Pinpoint the cell where the given text exists, returning its (x, y) midpoint coordinate. 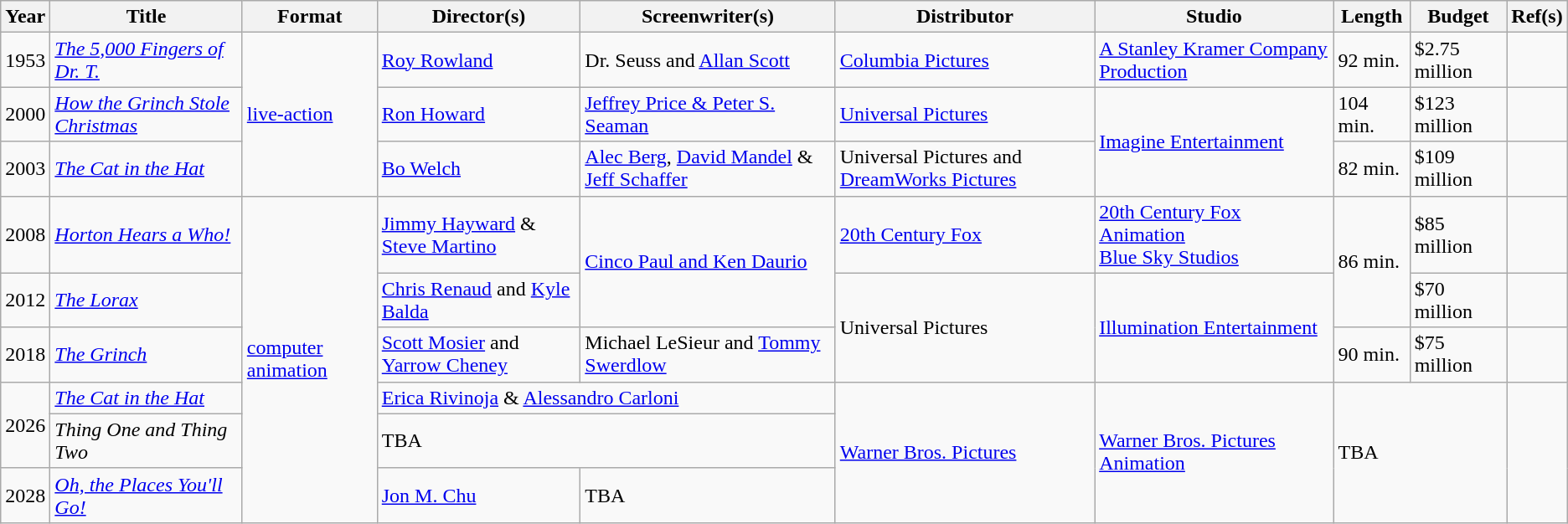
1953 (25, 60)
Erica Rivinoja & Alessandro Carloni (606, 398)
Budget (1458, 17)
2026 (25, 425)
Length (1372, 17)
Imagine Entertainment (1215, 141)
Warner Bros. Pictures (965, 452)
20th Century Fox AnimationBlue Sky Studios (1215, 234)
$109 million (1458, 169)
Warner Bros. Pictures Animation (1215, 452)
Illumination Entertainment (1215, 327)
104 min. (1372, 114)
Chris Renaud and Kyle Balda (479, 300)
Jeffrey Price & Peter S. Seaman (708, 114)
Distributor (965, 17)
Roy Rowland (479, 60)
Bo Welch (479, 169)
$75 million (1458, 355)
How the Grinch Stole Christmas (146, 114)
2000 (25, 114)
$2.75 million (1458, 60)
86 min. (1372, 261)
Oh, the Places You'll Go! (146, 496)
2008 (25, 234)
$123 million (1458, 114)
82 min. (1372, 169)
Format (310, 17)
20th Century Fox (965, 234)
2012 (25, 300)
Alec Berg, David Mandel & Jeff Schaffer (708, 169)
Jon M. Chu (479, 496)
The Grinch (146, 355)
Cinco Paul and Ken Daurio (708, 261)
The 5,000 Fingers of Dr. T. (146, 60)
90 min. (1372, 355)
A Stanley Kramer Company Production (1215, 60)
92 min. (1372, 60)
Year (25, 17)
Screenwriter(s) (708, 17)
computer animation (310, 359)
Director(s) (479, 17)
Universal Pictures and DreamWorks Pictures (965, 169)
2018 (25, 355)
Title (146, 17)
2003 (25, 169)
Michael LeSieur and Tommy Swerdlow (708, 355)
Ron Howard (479, 114)
Thing One and Thing Two (146, 440)
Horton Hears a Who! (146, 234)
$70 million (1458, 300)
Jimmy Hayward & Steve Martino (479, 234)
Columbia Pictures (965, 60)
The Lorax (146, 300)
$85 million (1458, 234)
Ref(s) (1537, 17)
Studio (1215, 17)
Dr. Seuss and Allan Scott (708, 60)
2028 (25, 496)
live-action (310, 114)
Scott Mosier and Yarrow Cheney (479, 355)
